Determine the (X, Y) coordinate at the center of the cell enclosing the given text.  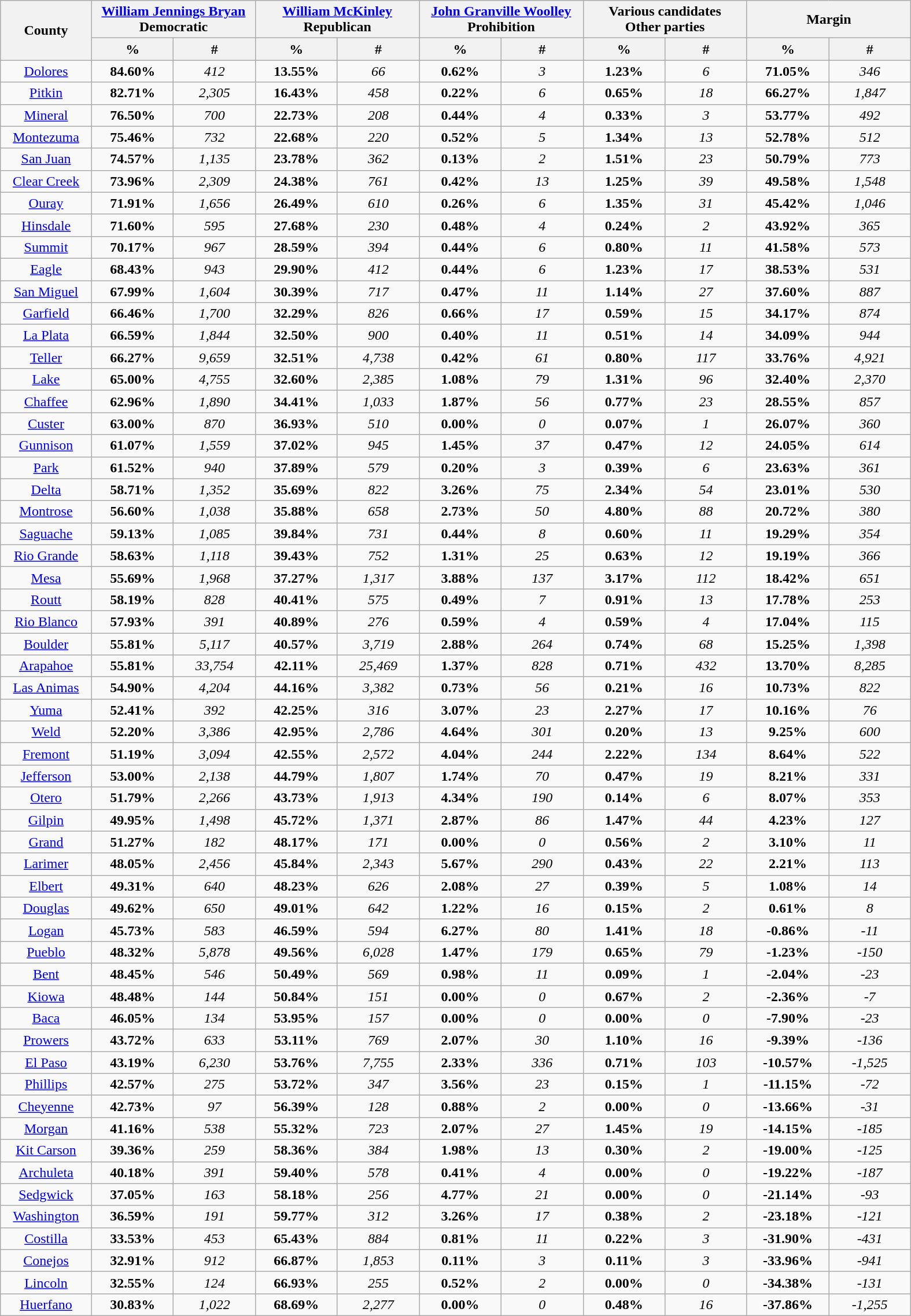
394 (378, 247)
2,266 (215, 798)
573 (870, 247)
1.25% (624, 181)
48.23% (297, 886)
1,968 (215, 578)
22 (706, 864)
642 (378, 908)
658 (378, 512)
2,305 (215, 93)
34.17% (788, 314)
61.07% (132, 446)
103 (706, 1063)
-21.14% (788, 1194)
384 (378, 1150)
Gilpin (46, 820)
874 (870, 314)
3,386 (215, 732)
1,371 (378, 820)
Boulder (46, 644)
45.72% (297, 820)
15.25% (788, 644)
Fremont (46, 754)
220 (378, 137)
8.21% (788, 776)
569 (378, 974)
52.20% (132, 732)
32.29% (297, 314)
Washington (46, 1216)
Delta (46, 490)
1,033 (378, 402)
1,844 (215, 336)
23.01% (788, 490)
Chaffee (46, 402)
34.09% (788, 336)
41.16% (132, 1128)
0.63% (624, 556)
347 (378, 1085)
-125 (870, 1150)
20.72% (788, 512)
13.70% (788, 666)
0.40% (460, 336)
52.41% (132, 710)
El Paso (46, 1063)
55.32% (297, 1128)
Cheyenne (46, 1107)
68.43% (132, 269)
8,285 (870, 666)
0.91% (624, 600)
458 (378, 93)
Jefferson (46, 776)
Costilla (46, 1238)
38.53% (788, 269)
37.05% (132, 1194)
575 (378, 600)
2,138 (215, 776)
22.73% (297, 115)
870 (215, 424)
912 (215, 1260)
2,309 (215, 181)
42.11% (297, 666)
34.41% (297, 402)
-13.66% (788, 1107)
0.43% (624, 864)
William Jennings BryanDemocratic (174, 20)
362 (378, 159)
0.62% (460, 71)
35.69% (297, 490)
32.40% (788, 380)
49.95% (132, 820)
39 (706, 181)
2,572 (378, 754)
43.72% (132, 1041)
1.37% (460, 666)
58.36% (297, 1150)
-19.22% (788, 1172)
1,890 (215, 402)
5,878 (215, 952)
28.59% (297, 247)
857 (870, 402)
1.14% (624, 291)
La Plata (46, 336)
253 (870, 600)
510 (378, 424)
128 (378, 1107)
-10.57% (788, 1063)
42.73% (132, 1107)
30.83% (132, 1304)
Weld (46, 732)
-187 (870, 1172)
1,548 (870, 181)
380 (870, 512)
0.98% (460, 974)
-0.86% (788, 930)
5.67% (460, 864)
4,921 (870, 358)
27.68% (297, 225)
182 (215, 842)
31 (706, 203)
275 (215, 1085)
21 (542, 1194)
61 (542, 358)
59.77% (297, 1216)
752 (378, 556)
1,038 (215, 512)
Eagle (46, 269)
29.90% (297, 269)
-14.15% (788, 1128)
-11 (870, 930)
Douglas (46, 908)
Custer (46, 424)
-1,525 (870, 1063)
-941 (870, 1260)
56.39% (297, 1107)
48.32% (132, 952)
Hinsdale (46, 225)
230 (378, 225)
Conejos (46, 1260)
67.99% (132, 291)
76.50% (132, 115)
9,659 (215, 358)
769 (378, 1041)
4.34% (460, 798)
1.22% (460, 908)
71.05% (788, 71)
66.87% (297, 1260)
58.19% (132, 600)
8.64% (788, 754)
967 (215, 247)
25 (542, 556)
Kit Carson (46, 1150)
53.00% (132, 776)
2.88% (460, 644)
316 (378, 710)
1,135 (215, 159)
Las Animas (46, 688)
-72 (870, 1085)
0.09% (624, 974)
2.27% (624, 710)
48.05% (132, 864)
190 (542, 798)
290 (542, 864)
39.36% (132, 1150)
23.78% (297, 159)
10.16% (788, 710)
-185 (870, 1128)
117 (706, 358)
0.49% (460, 600)
151 (378, 996)
76 (870, 710)
Dolores (46, 71)
County (46, 30)
723 (378, 1128)
43.92% (788, 225)
361 (870, 468)
2.73% (460, 512)
3.56% (460, 1085)
Larimer (46, 864)
49.58% (788, 181)
-31.90% (788, 1238)
773 (870, 159)
4.04% (460, 754)
432 (706, 666)
1,559 (215, 446)
46.05% (132, 1019)
9.25% (788, 732)
717 (378, 291)
Lake (46, 380)
-37.86% (788, 1304)
Lincoln (46, 1282)
70 (542, 776)
50 (542, 512)
2,456 (215, 864)
Montrose (46, 512)
3,719 (378, 644)
331 (870, 776)
96 (706, 380)
3.17% (624, 578)
-19.00% (788, 1150)
Garfield (46, 314)
392 (215, 710)
1,700 (215, 314)
Gunnison (46, 446)
71.91% (132, 203)
264 (542, 644)
1.87% (460, 402)
Routt (46, 600)
Park (46, 468)
1,847 (870, 93)
651 (870, 578)
2,343 (378, 864)
Huerfano (46, 1304)
70.17% (132, 247)
William McKinleyRepublican (338, 20)
530 (870, 490)
-121 (870, 1216)
71.60% (132, 225)
538 (215, 1128)
Margin (828, 20)
73.96% (132, 181)
633 (215, 1041)
0.77% (624, 402)
-2.36% (788, 996)
6,028 (378, 952)
354 (870, 534)
1.10% (624, 1041)
336 (542, 1063)
7 (542, 600)
3,382 (378, 688)
112 (706, 578)
Arapahoe (46, 666)
10.73% (788, 688)
2,786 (378, 732)
4.64% (460, 732)
0.66% (460, 314)
44 (706, 820)
0.38% (624, 1216)
0.88% (460, 1107)
13.55% (297, 71)
Mesa (46, 578)
Kiowa (46, 996)
40.57% (297, 644)
63.00% (132, 424)
-2.04% (788, 974)
610 (378, 203)
58.63% (132, 556)
Pueblo (46, 952)
-11.15% (788, 1085)
16.43% (297, 93)
301 (542, 732)
0.24% (624, 225)
700 (215, 115)
4.77% (460, 1194)
2,370 (870, 380)
3.10% (788, 842)
650 (215, 908)
40.18% (132, 1172)
731 (378, 534)
7,755 (378, 1063)
Prowers (46, 1041)
53.76% (297, 1063)
Phillips (46, 1085)
0.60% (624, 534)
826 (378, 314)
0.21% (624, 688)
75 (542, 490)
6,230 (215, 1063)
33.76% (788, 358)
113 (870, 864)
595 (215, 225)
25,469 (378, 666)
Logan (46, 930)
259 (215, 1150)
600 (870, 732)
40.89% (297, 622)
578 (378, 1172)
163 (215, 1194)
42.95% (297, 732)
42.25% (297, 710)
19.19% (788, 556)
Baca (46, 1019)
2.21% (788, 864)
Rio Blanco (46, 622)
53.77% (788, 115)
115 (870, 622)
37.02% (297, 446)
0.41% (460, 1172)
127 (870, 820)
583 (215, 930)
17.04% (788, 622)
68.69% (297, 1304)
51.27% (132, 842)
1,398 (870, 644)
59.40% (297, 1172)
1,604 (215, 291)
30.39% (297, 291)
Elbert (46, 886)
Saguache (46, 534)
884 (378, 1238)
48.48% (132, 996)
614 (870, 446)
37.60% (788, 291)
28.55% (788, 402)
1,913 (378, 798)
San Miguel (46, 291)
1,853 (378, 1260)
8.07% (788, 798)
346 (870, 71)
84.60% (132, 71)
0.61% (788, 908)
41.58% (788, 247)
0.81% (460, 1238)
19.29% (788, 534)
Sedgwick (46, 1194)
492 (870, 115)
546 (215, 974)
191 (215, 1216)
-9.39% (788, 1041)
San Juan (46, 159)
50.84% (297, 996)
0.67% (624, 996)
761 (378, 181)
1.98% (460, 1150)
0.73% (460, 688)
4.23% (788, 820)
531 (870, 269)
522 (870, 754)
Clear Creek (46, 181)
45.84% (297, 864)
-150 (870, 952)
86 (542, 820)
2.34% (624, 490)
35.88% (297, 512)
53.11% (297, 1041)
1,656 (215, 203)
36.59% (132, 1216)
Pitkin (46, 93)
945 (378, 446)
900 (378, 336)
48.45% (132, 974)
22.68% (297, 137)
4,204 (215, 688)
1,317 (378, 578)
Teller (46, 358)
30 (542, 1041)
44.16% (297, 688)
626 (378, 886)
51.19% (132, 754)
Grand (46, 842)
Summit (46, 247)
0.56% (624, 842)
1,498 (215, 820)
887 (870, 291)
-1.23% (788, 952)
179 (542, 952)
49.62% (132, 908)
1,022 (215, 1304)
944 (870, 336)
3.07% (460, 710)
32.55% (132, 1282)
Various candidatesOther parties (665, 20)
54 (706, 490)
52.78% (788, 137)
46.59% (297, 930)
66.59% (132, 336)
Yuma (46, 710)
48.17% (297, 842)
-23.18% (788, 1216)
6.27% (460, 930)
0.26% (460, 203)
732 (215, 137)
1.51% (624, 159)
33,754 (215, 666)
0.33% (624, 115)
940 (215, 468)
18.42% (788, 578)
Mineral (46, 115)
36.93% (297, 424)
-34.38% (788, 1282)
5,117 (215, 644)
365 (870, 225)
61.52% (132, 468)
45.73% (132, 930)
56.60% (132, 512)
0.30% (624, 1150)
42.57% (132, 1085)
2.22% (624, 754)
3.88% (460, 578)
43.73% (297, 798)
-136 (870, 1041)
2.08% (460, 886)
Morgan (46, 1128)
32.50% (297, 336)
Montezuma (46, 137)
65.43% (297, 1238)
4,755 (215, 380)
50.49% (297, 974)
144 (215, 996)
2,385 (378, 380)
1.41% (624, 930)
244 (542, 754)
594 (378, 930)
97 (215, 1107)
66.93% (297, 1282)
42.55% (297, 754)
John Granville WoolleyProhibition (501, 20)
2.33% (460, 1063)
Rio Grande (46, 556)
-93 (870, 1194)
23.63% (788, 468)
-431 (870, 1238)
-131 (870, 1282)
62.96% (132, 402)
33.53% (132, 1238)
360 (870, 424)
-7 (870, 996)
3,094 (215, 754)
37 (542, 446)
512 (870, 137)
32.51% (297, 358)
Archuleta (46, 1172)
-1,255 (870, 1304)
124 (215, 1282)
24.38% (297, 181)
39.43% (297, 556)
51.79% (132, 798)
58.71% (132, 490)
1.74% (460, 776)
Ouray (46, 203)
75.46% (132, 137)
137 (542, 578)
50.79% (788, 159)
68 (706, 644)
66 (378, 71)
171 (378, 842)
49.56% (297, 952)
353 (870, 798)
45.42% (788, 203)
53.72% (297, 1085)
2.87% (460, 820)
43.19% (132, 1063)
26.49% (297, 203)
-7.90% (788, 1019)
57.93% (132, 622)
39.84% (297, 534)
0.14% (624, 798)
366 (870, 556)
256 (378, 1194)
15 (706, 314)
82.71% (132, 93)
37.89% (297, 468)
157 (378, 1019)
55.69% (132, 578)
24.05% (788, 446)
453 (215, 1238)
1,046 (870, 203)
640 (215, 886)
1,807 (378, 776)
-33.96% (788, 1260)
943 (215, 269)
1,085 (215, 534)
17.78% (788, 600)
1,352 (215, 490)
312 (378, 1216)
40.41% (297, 600)
66.46% (132, 314)
37.27% (297, 578)
208 (378, 115)
53.95% (297, 1019)
88 (706, 512)
0.13% (460, 159)
0.51% (624, 336)
32.60% (297, 380)
0.74% (624, 644)
2,277 (378, 1304)
65.00% (132, 380)
54.90% (132, 688)
58.18% (297, 1194)
44.79% (297, 776)
0.07% (624, 424)
1.34% (624, 137)
1.35% (624, 203)
49.01% (297, 908)
74.57% (132, 159)
255 (378, 1282)
Bent (46, 974)
1,118 (215, 556)
80 (542, 930)
49.31% (132, 886)
32.91% (132, 1260)
276 (378, 622)
4,738 (378, 358)
-31 (870, 1107)
59.13% (132, 534)
26.07% (788, 424)
579 (378, 468)
4.80% (624, 512)
Otero (46, 798)
